Scan for the cell matching the given text and deliver its (X, Y) coordinate at center. 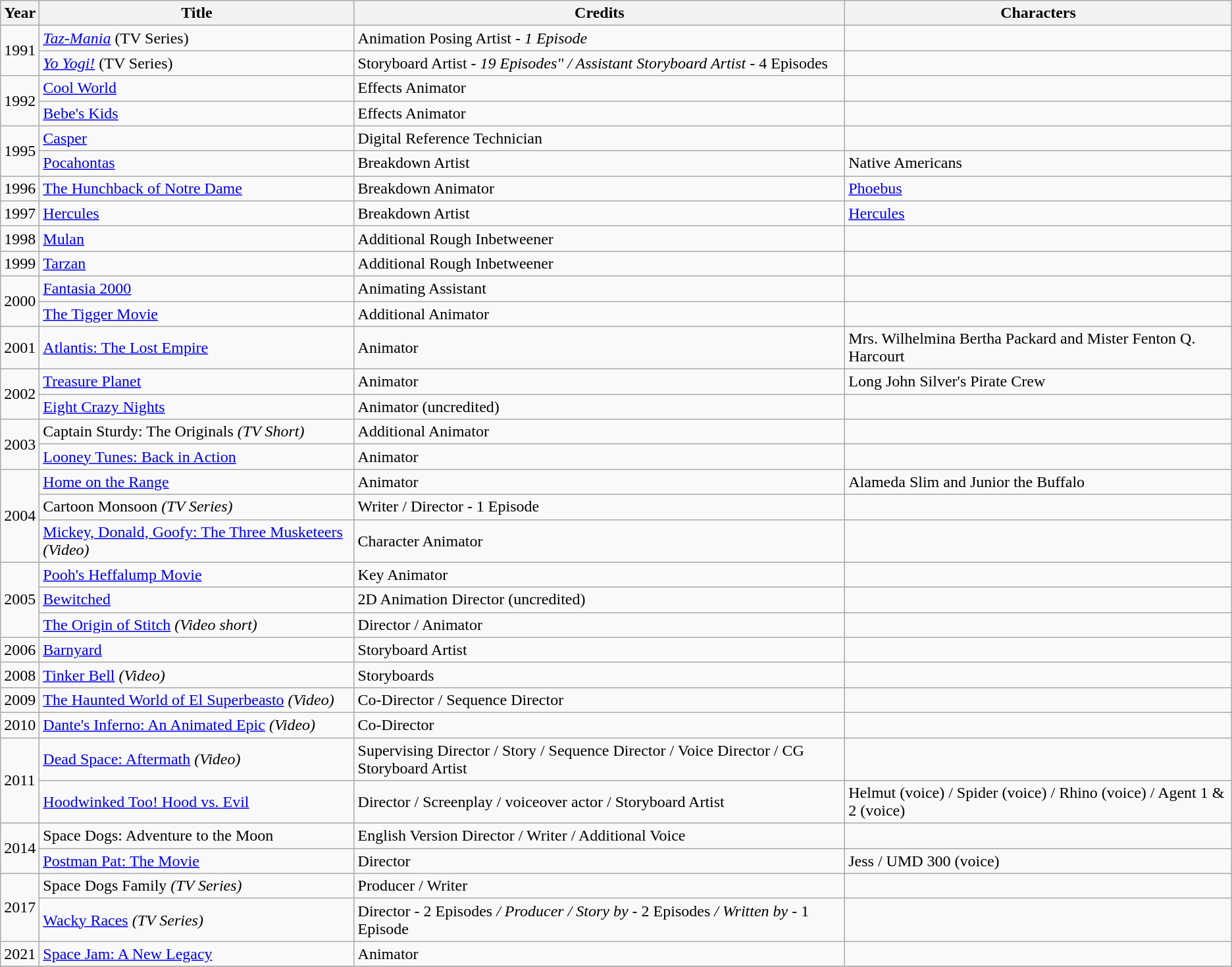
Breakdown Animator (600, 188)
2001 (20, 348)
Key Animator (600, 575)
Storyboard Artist (600, 650)
2000 (20, 301)
Director / Animator (600, 625)
The Tigger Movie (197, 314)
2010 (20, 725)
Title (197, 13)
Animating Assistant (600, 288)
Supervising Director / Story / Sequence Director / Voice Director / CG Storyboard Artist (600, 758)
2011 (20, 780)
2004 (20, 516)
Director / Screenplay / voiceover actor / Storyboard Artist (600, 802)
2D Animation Director (uncredited) (600, 600)
1997 (20, 213)
Animator (uncredited) (600, 407)
Wacky Races (TV Series) (197, 920)
Helmut (voice) / Spider (voice) / Rhino (voice) / Agent 1 & 2 (voice) (1039, 802)
Year (20, 13)
Mickey, Donald, Goofy: The Three Musketeers (Video) (197, 541)
Pooh's Heffalump Movie (197, 575)
2009 (20, 700)
2008 (20, 675)
Long John Silver's Pirate Crew (1039, 382)
Cartoon Monsoon (TV Series) (197, 507)
Space Dogs: Adventure to the Moon (197, 836)
Barnyard (197, 650)
Fantasia 2000 (197, 288)
Digital Reference Technician (600, 138)
2005 (20, 600)
Tinker Bell (Video) (197, 675)
The Hunchback of Notre Dame (197, 188)
1998 (20, 238)
Writer / Director - 1 Episode (600, 507)
1992 (20, 101)
Co-Director (600, 725)
Cool World (197, 88)
Director - 2 Episodes / Producer / Story by - 2 Episodes / Written by - 1 Episode (600, 920)
Tarzan (197, 263)
Taz-Mania (TV Series) (197, 38)
Looney Tunes: Back in Action (197, 457)
Pocahontas (197, 163)
Animation Posing Artist - 1 Episode (600, 38)
1996 (20, 188)
1999 (20, 263)
Mrs. Wilhelmina Bertha Packard and Mister Fenton Q. Harcourt (1039, 348)
Dead Space: Aftermath (Video) (197, 758)
Casper (197, 138)
Eight Crazy Nights (197, 407)
2014 (20, 849)
Credits (600, 13)
Space Jam: A New Legacy (197, 954)
1995 (20, 151)
Hoodwinked Too! Hood vs. Evil (197, 802)
Atlantis: The Lost Empire (197, 348)
Native Americans (1039, 163)
Bewitched (197, 600)
The Haunted World of El Superbeasto (Video) (197, 700)
Treasure Planet (197, 382)
2021 (20, 954)
Postman Pat: The Movie (197, 861)
Producer / Writer (600, 886)
Co-Director / Sequence Director (600, 700)
Alameda Slim and Junior the Buffalo (1039, 482)
English Version Director / Writer / Additional Voice (600, 836)
Storyboards (600, 675)
Character Animator (600, 541)
Characters (1039, 13)
Mulan (197, 238)
2006 (20, 650)
2002 (20, 394)
Jess / UMD 300 (voice) (1039, 861)
Bebe's Kids (197, 113)
Yo Yogi! (TV Series) (197, 63)
2003 (20, 444)
Captain Sturdy: The Originals (TV Short) (197, 432)
The Origin of Stitch (Video short) (197, 625)
2017 (20, 907)
Director (600, 861)
Space Dogs Family (TV Series) (197, 886)
1991 (20, 51)
Storyboard Artist - 19 Episodes" / Assistant Storyboard Artist - 4 Episodes (600, 63)
Phoebus (1039, 188)
Dante's Inferno: An Animated Epic (Video) (197, 725)
Home on the Range (197, 482)
